Determine the [x, y] coordinate at the center of the cell enclosing the given text.  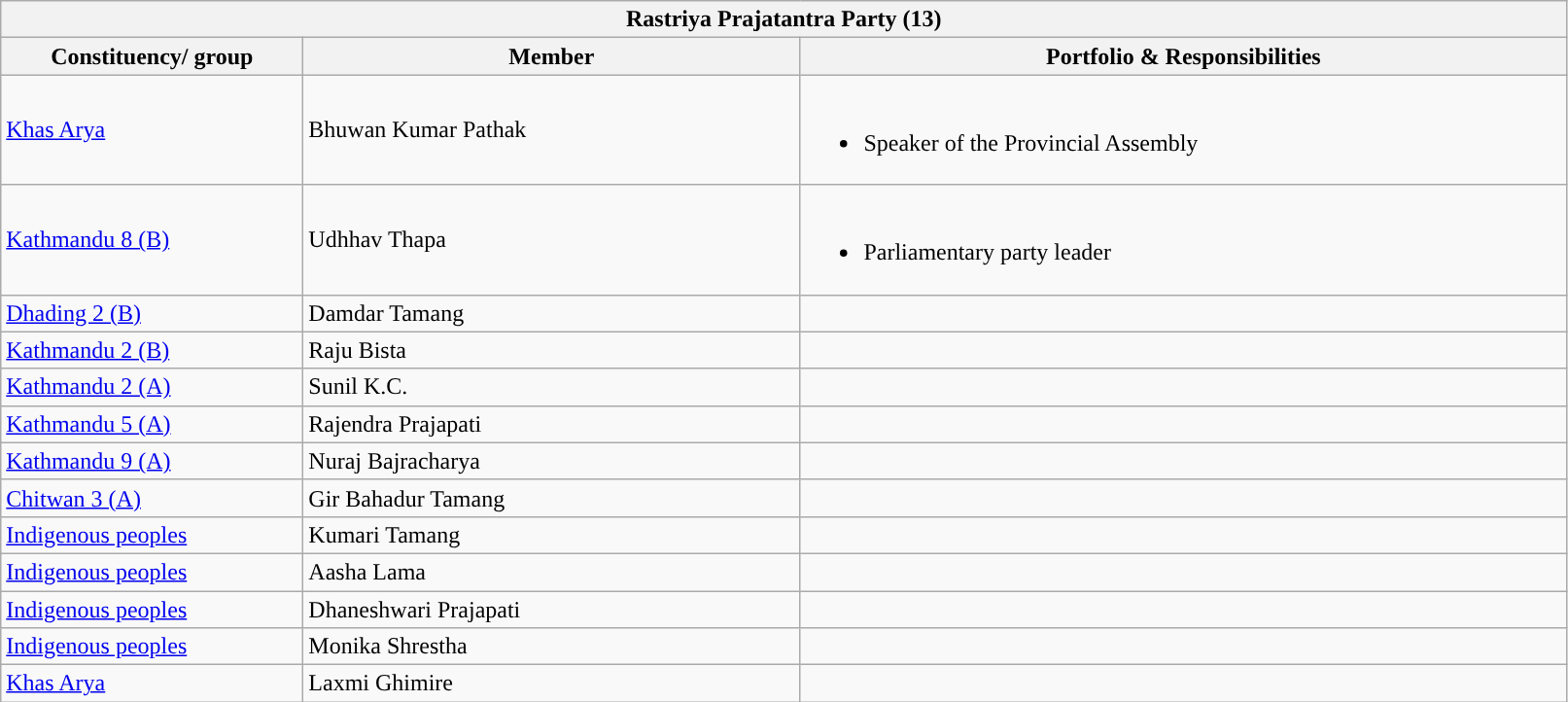
Laxmi Ghimire [552, 684]
Dhading 2 (B) [152, 313]
Kathmandu 2 (A) [152, 387]
Udhhav Thapa [552, 239]
Bhuwan Kumar Pathak [552, 130]
Parliamentary party leader [1184, 239]
Sunil K.C. [552, 387]
Kathmandu 9 (A) [152, 461]
Member [552, 56]
Dhaneshwari Prajapati [552, 610]
Speaker of the Provincial Assembly [1184, 130]
Rajendra Prajapati [552, 424]
Kathmandu 2 (B) [152, 350]
Aasha Lama [552, 572]
Monika Shrestha [552, 647]
Constituency/ group [152, 56]
Nuraj Bajracharya [552, 461]
Portfolio & Responsibilities [1184, 56]
Gir Bahadur Tamang [552, 498]
Kumari Tamang [552, 535]
Rastriya Prajatantra Party (13) [784, 19]
Raju Bista [552, 350]
Kathmandu 8 (B) [152, 239]
Kathmandu 5 (A) [152, 424]
Damdar Tamang [552, 313]
Chitwan 3 (A) [152, 498]
